Return the [X, Y] coordinate for the center point of the cell that contains the specified text.  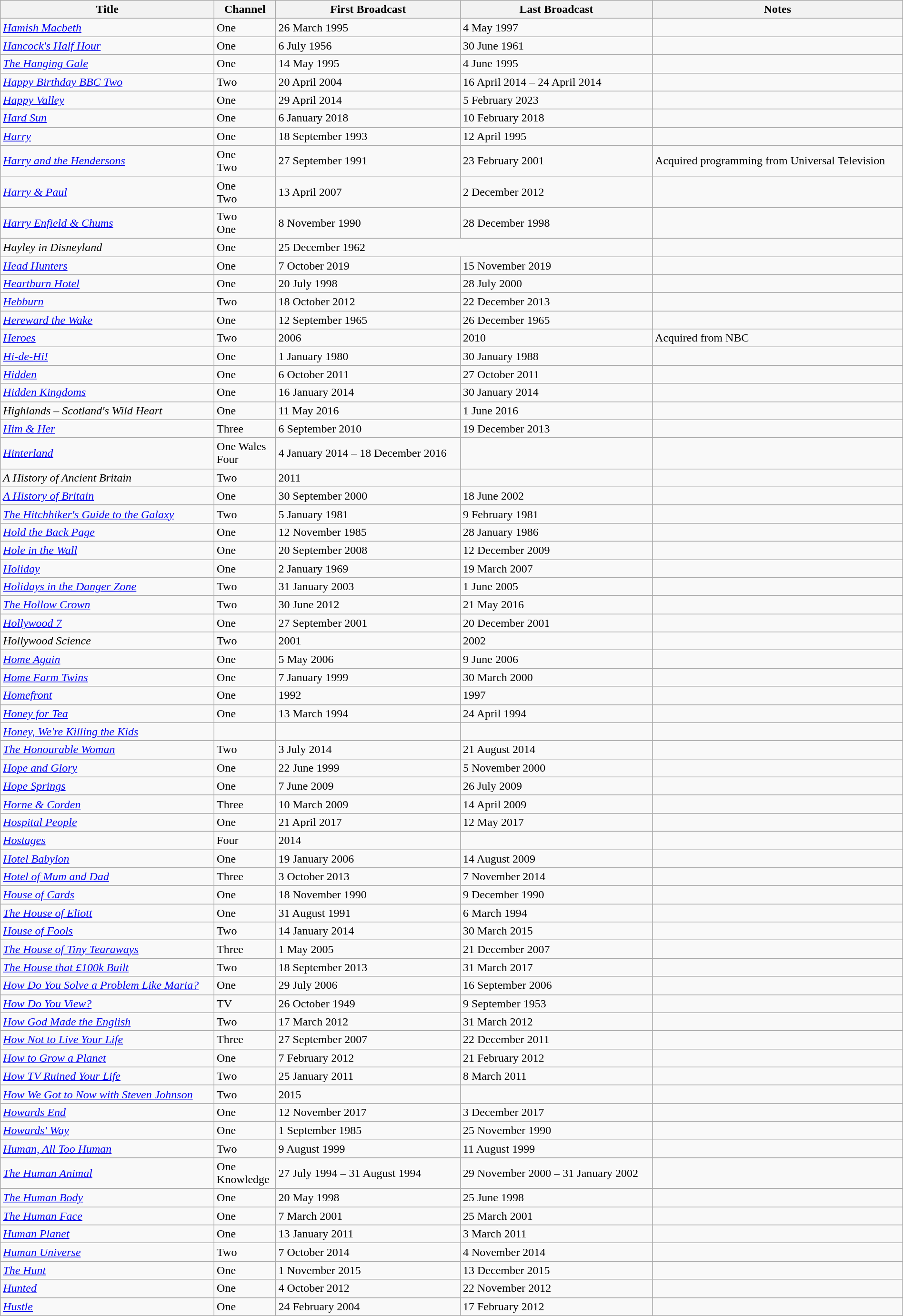
Hollywood Science [108, 641]
The House of Tiny Tearaways [108, 949]
5 May 2006 [368, 659]
11 May 2016 [368, 411]
5 January 1981 [368, 514]
Harry and the Hendersons [108, 161]
7 March 2001 [368, 1216]
23 February 2001 [556, 161]
30 June 2012 [368, 605]
How Do You View? [108, 1004]
Happy Valley [108, 100]
6 January 2018 [368, 118]
13 December 2015 [556, 1270]
4 May 1997 [556, 28]
8 March 2011 [556, 1076]
2014 [368, 840]
26 October 1949 [368, 1004]
30 March 2000 [556, 677]
11 August 1999 [556, 1148]
Hostages [108, 840]
How Do You Solve a Problem Like Maria? [108, 985]
27 September 1991 [368, 161]
5 February 2023 [556, 100]
Hereward the Wake [108, 320]
1 September 1985 [368, 1130]
The Honourable Woman [108, 750]
6 October 2011 [368, 374]
3 July 2014 [368, 750]
29 July 2006 [368, 985]
Acquired from NBC [778, 338]
20 September 2008 [368, 550]
Hope and Glory [108, 768]
14 January 2014 [368, 931]
Four [245, 840]
A History of Britain [108, 496]
Hollywood 7 [108, 623]
13 April 2007 [368, 191]
1 January 1980 [368, 356]
The House of Eliott [108, 913]
6 July 1956 [368, 46]
Channel [245, 10]
The Hollow Crown [108, 605]
Highlands – Scotland's Wild Heart [108, 411]
26 December 1965 [556, 320]
The Hunt [108, 1270]
Hustle [108, 1306]
Hinterland [108, 453]
Hope Springs [108, 786]
Head Hunters [108, 265]
30 June 1961 [556, 46]
21 December 2007 [556, 949]
25 January 2011 [368, 1076]
7 October 2019 [368, 265]
1 November 2015 [368, 1270]
Hi-de-Hi! [108, 356]
How We Got to Now with Steven Johnson [108, 1094]
Hard Sun [108, 118]
22 December 2013 [556, 302]
Harry Enfield & Chums [108, 223]
21 February 2012 [556, 1058]
10 March 2009 [368, 804]
19 January 2006 [368, 859]
Heartburn Hotel [108, 284]
Howards' Way [108, 1130]
18 June 2002 [556, 496]
4 November 2014 [556, 1252]
2010 [556, 338]
1 June 2005 [556, 587]
One Wales Four [245, 453]
20 December 2001 [556, 623]
7 January 1999 [368, 677]
18 November 1990 [368, 895]
20 April 2004 [368, 82]
4 January 2014 – 18 December 2016 [368, 453]
Acquired programming from Universal Television [778, 161]
How to Grow a Planet [108, 1058]
19 March 2007 [556, 568]
TV [245, 1004]
Happy Birthday BBC Two [108, 82]
13 March 1994 [368, 713]
18 October 2012 [368, 302]
27 September 2001 [368, 623]
22 June 1999 [368, 768]
30 January 2014 [556, 392]
Heroes [108, 338]
28 December 1998 [556, 223]
9 June 2006 [556, 659]
30 January 1988 [556, 356]
Home Farm Twins [108, 677]
The Hitchhiker's Guide to the Galaxy [108, 514]
Hebburn [108, 302]
29 April 2014 [368, 100]
Horne & Corden [108, 804]
A History of Ancient Britain [108, 478]
12 September 1965 [368, 320]
5 November 2000 [556, 768]
Hole in the Wall [108, 550]
Hidden Kingdoms [108, 392]
8 November 1990 [368, 223]
18 September 1993 [368, 136]
25 June 1998 [556, 1198]
25 December 1962 [464, 247]
Howards End [108, 1112]
9 February 1981 [556, 514]
21 April 2017 [368, 822]
1 June 2016 [556, 411]
Human Universe [108, 1252]
2015 [368, 1094]
25 November 1990 [556, 1130]
First Broadcast [368, 10]
2011 [368, 478]
7 June 2009 [368, 786]
19 December 2013 [556, 429]
2006 [368, 338]
1992 [368, 695]
Hidden [108, 374]
Honey for Tea [108, 713]
4 October 2012 [368, 1288]
How TV Ruined Your Life [108, 1076]
Holiday [108, 568]
27 October 2011 [556, 374]
14 April 2009 [556, 804]
Home Again [108, 659]
House of Cards [108, 895]
Him & Her [108, 429]
Hancock's Half Hour [108, 46]
Honey, We're Killing the Kids [108, 732]
21 August 2014 [556, 750]
Holidays in the Danger Zone [108, 587]
18 September 2013 [368, 967]
House of Fools [108, 931]
3 December 2017 [556, 1112]
12 December 2009 [556, 550]
22 November 2012 [556, 1288]
2002 [556, 641]
14 May 1995 [368, 64]
16 January 2014 [368, 392]
30 September 2000 [368, 496]
Hotel of Mum and Dad [108, 877]
Hamish Macbeth [108, 28]
How Not to Live Your Life [108, 1040]
20 May 1998 [368, 1198]
9 September 1953 [556, 1004]
17 March 2012 [368, 1022]
22 December 2011 [556, 1040]
The Human Face [108, 1216]
7 October 2014 [368, 1252]
24 February 2004 [368, 1306]
26 March 1995 [368, 28]
30 March 2015 [556, 931]
31 August 1991 [368, 913]
12 May 2017 [556, 822]
Harry & Paul [108, 191]
6 March 1994 [556, 913]
Notes [778, 10]
31 January 2003 [368, 587]
29 November 2000 – 31 January 2002 [556, 1174]
Last Broadcast [556, 10]
The Human Animal [108, 1174]
3 March 2011 [556, 1234]
15 November 2019 [556, 265]
28 January 1986 [556, 532]
24 April 1994 [556, 713]
7 November 2014 [556, 877]
16 April 2014 – 24 April 2014 [556, 82]
Hospital People [108, 822]
17 February 2012 [556, 1306]
31 March 2012 [556, 1022]
12 November 1985 [368, 532]
3 October 2013 [368, 877]
9 August 1999 [368, 1148]
27 July 1994 – 31 August 1994 [368, 1174]
6 September 2010 [368, 429]
1 May 2005 [368, 949]
21 May 2016 [556, 605]
27 September 2007 [368, 1040]
9 December 1990 [556, 895]
12 April 1995 [556, 136]
The House that £100k Built [108, 967]
16 September 2006 [556, 985]
Human Planet [108, 1234]
12 November 2017 [368, 1112]
20 July 1998 [368, 284]
Hotel Babylon [108, 859]
2 January 1969 [368, 568]
Two One [245, 223]
25 March 2001 [556, 1216]
The Human Body [108, 1198]
Hunted [108, 1288]
The Hanging Gale [108, 64]
How God Made the English [108, 1022]
28 July 2000 [556, 284]
7 February 2012 [368, 1058]
One Knowledge [245, 1174]
26 July 2009 [556, 786]
14 August 2009 [556, 859]
13 January 2011 [368, 1234]
2001 [368, 641]
Human, All Too Human [108, 1148]
10 February 2018 [556, 118]
Harry [108, 136]
31 March 2017 [556, 967]
Hold the Back Page [108, 532]
1997 [556, 695]
4 June 1995 [556, 64]
Homefront [108, 695]
Title [108, 10]
Hayley in Disneyland [108, 247]
2 December 2012 [556, 191]
